From the cell containing the given text, extract its center point as (X, Y) coordinate. 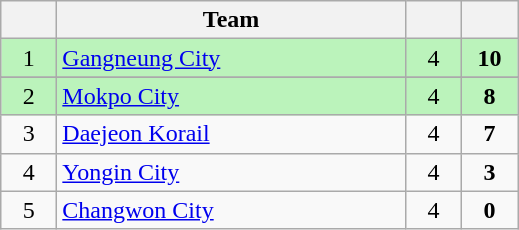
1 (29, 58)
0 (489, 210)
Changwon City (232, 210)
2 (29, 96)
7 (489, 134)
10 (489, 58)
Daejeon Korail (232, 134)
8 (489, 96)
Team (232, 20)
Yongin City (232, 172)
Gangneung City (232, 58)
Mokpo City (232, 96)
5 (29, 210)
